Extract the (X, Y) coordinate from the center of the cell holding the provided text.  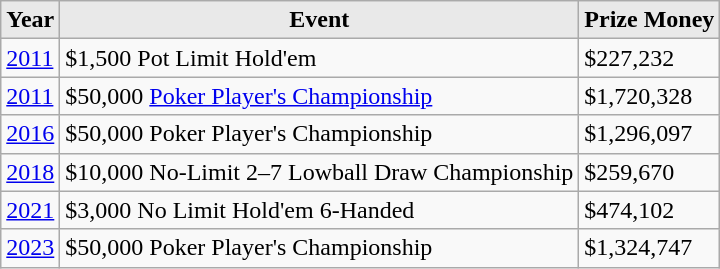
2023 (30, 248)
$227,232 (650, 58)
2016 (30, 134)
$3,000 No Limit Hold'em 6-Handed (320, 210)
$1,296,097 (650, 134)
$1,720,328 (650, 96)
Prize Money (650, 20)
$10,000 No-Limit 2–7 Lowball Draw Championship (320, 172)
$1,324,747 (650, 248)
$259,670 (650, 172)
2021 (30, 210)
$1,500 Pot Limit Hold'em (320, 58)
$474,102 (650, 210)
Event (320, 20)
Year (30, 20)
2018 (30, 172)
